Determine the (X, Y) coordinate at the center of the cell enclosing the given text.  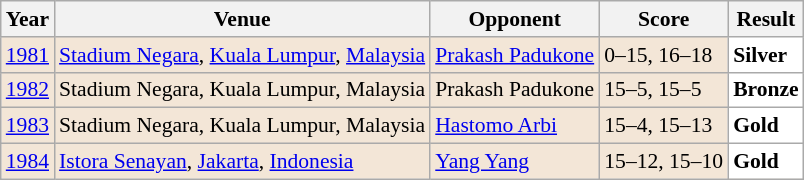
15–4, 15–13 (664, 126)
Yang Yang (514, 162)
1982 (28, 90)
15–12, 15–10 (664, 162)
Istora Senayan, Jakarta, Indonesia (242, 162)
Opponent (514, 19)
Bronze (766, 90)
1983 (28, 126)
1984 (28, 162)
1981 (28, 55)
Silver (766, 55)
0–15, 16–18 (664, 55)
Score (664, 19)
15–5, 15–5 (664, 90)
Year (28, 19)
Venue (242, 19)
Hastomo Arbi (514, 126)
Result (766, 19)
